Determine the [x, y] coordinate at the center of the cell enclosing the given text.  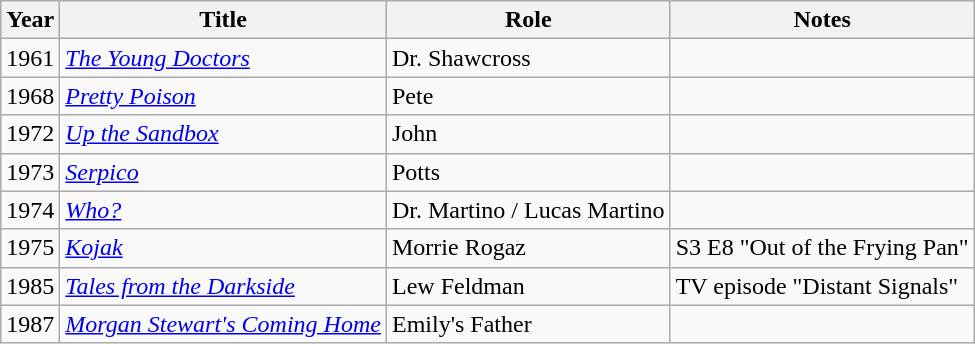
John [528, 134]
Who? [224, 210]
S3 E8 "Out of the Frying Pan" [822, 248]
1975 [30, 248]
1961 [30, 58]
TV episode "Distant Signals" [822, 286]
1973 [30, 172]
1972 [30, 134]
Lew Feldman [528, 286]
Tales from the Darkside [224, 286]
Year [30, 20]
1974 [30, 210]
Emily's Father [528, 324]
Up the Sandbox [224, 134]
1968 [30, 96]
Pete [528, 96]
Role [528, 20]
Morgan Stewart's Coming Home [224, 324]
Dr. Martino / Lucas Martino [528, 210]
Pretty Poison [224, 96]
Serpico [224, 172]
Morrie Rogaz [528, 248]
Title [224, 20]
Dr. Shawcross [528, 58]
Notes [822, 20]
1987 [30, 324]
The Young Doctors [224, 58]
1985 [30, 286]
Kojak [224, 248]
Potts [528, 172]
